Identify which cell holds the provided text, then report its [X, Y] central coordinate. 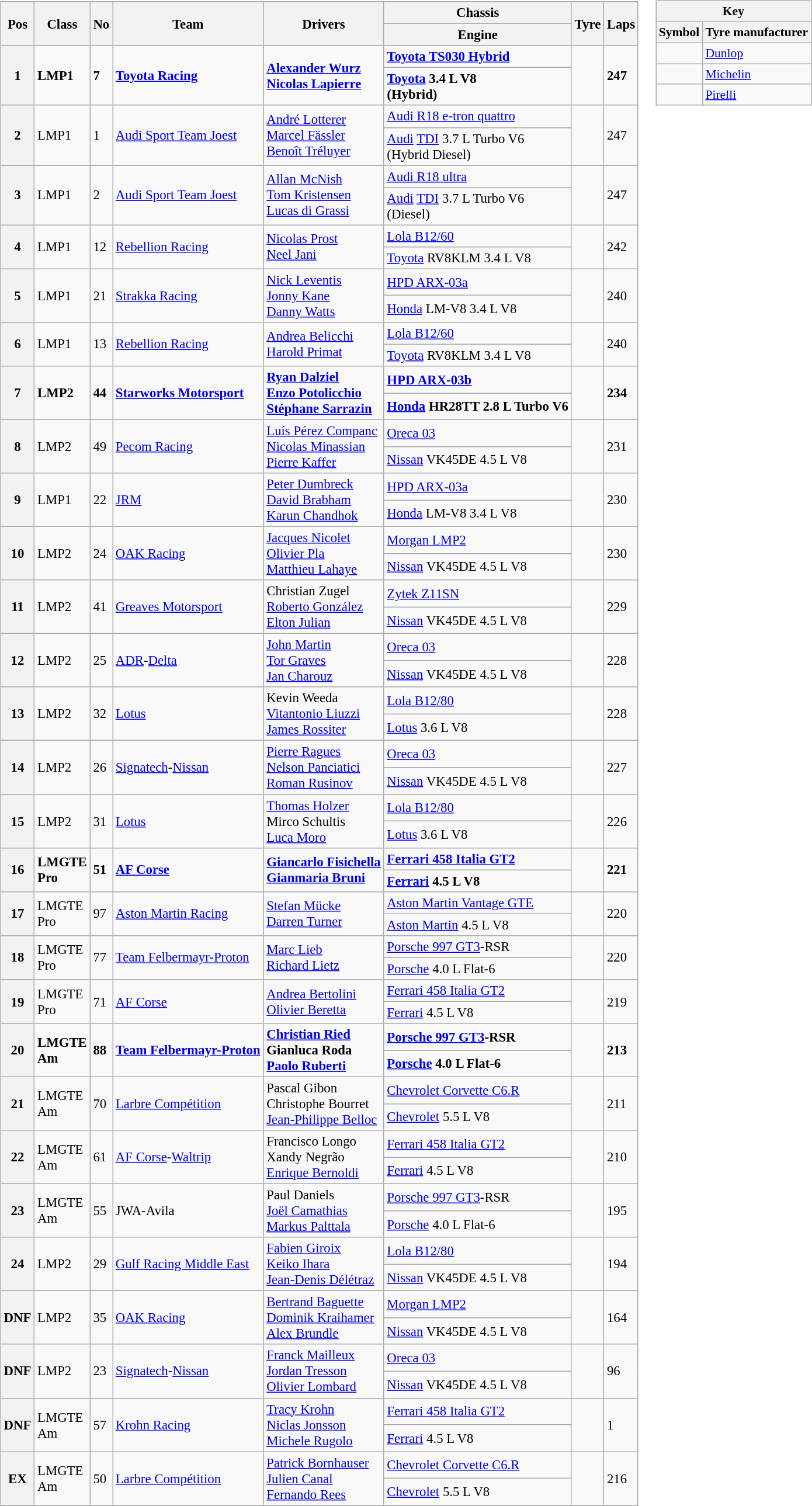
8 [18, 446]
Tyre [588, 23]
227 [622, 768]
Ryan Dalziel Enzo Potolicchio Stéphane Sarrazin [324, 393]
Starworks Motorsport [188, 393]
Thomas Holzer Mirco Schultis Luca Moro [324, 821]
Pierre Ragues Nelson Panciatici Roman Rusinov [324, 768]
Alexander Wurz Nicolas Lapierre [324, 75]
25 [101, 661]
Marc Lieb Richard Lietz [324, 957]
219 [622, 1001]
Jacques Nicolet Olivier Pla Matthieu Lahaye [324, 554]
JWA-Avila [188, 1211]
Key [734, 12]
14 [18, 768]
AF Corse-Waltrip [188, 1157]
Christian Zugel Roberto González Elton Julian [324, 607]
ADR-Delta [188, 661]
57 [101, 1425]
97 [101, 914]
Bertrand Baguette Dominik Kraihamer Alex Brundle [324, 1318]
88 [101, 1050]
JRM [188, 500]
18 [18, 957]
229 [622, 607]
231 [622, 446]
Paul Daniels Joël Camathias Markus Palttala [324, 1211]
164 [622, 1318]
10 [18, 554]
Audi TDI 3.7 L Turbo V6(Hybrid Diesel) [478, 146]
Kevin Weeda Vitantonio Liuzzi James Rossiter [324, 714]
194 [622, 1264]
Aston Martin 4.5 L V8 [478, 925]
Stefan Mücke Darren Turner [324, 914]
Andrea Belicchi Harold Primat [324, 345]
Aston Martin Racing [188, 914]
70 [101, 1104]
226 [622, 821]
3 [18, 195]
Zytek Z11SN [478, 594]
Strakka Racing [188, 296]
HPD ARX-03b [478, 380]
32 [101, 714]
6 [18, 345]
216 [622, 1479]
61 [101, 1157]
96 [622, 1371]
4 [18, 247]
50 [101, 1479]
210 [622, 1157]
55 [101, 1211]
Peter Dumbreck David Brabham Karun Chandhok [324, 500]
17 [18, 914]
9 [18, 500]
Michelin [757, 74]
77 [101, 957]
Team [188, 23]
Pirelli [757, 95]
Aston Martin Vantage GTE [478, 903]
Toyota 3.4 L V8(Hybrid) [478, 86]
Dunlop [757, 53]
Fabien Giroix Keiko Ihara Jean-Denis Délétraz [324, 1264]
Pos [18, 23]
Francisco Longo Xandy Negrão Enrique Bernoldi [324, 1157]
16 [18, 869]
Pascal Gibon Christophe Bourret Jean-Philippe Belloc [324, 1104]
Honda HR28TT 2.8 L Turbo V6 [478, 407]
26 [101, 768]
19 [18, 1001]
234 [622, 393]
Toyota Racing [188, 75]
Greaves Motorsport [188, 607]
Class [62, 23]
20 [18, 1050]
31 [101, 821]
242 [622, 247]
Audi R18 e-tron quattro [478, 116]
35 [101, 1318]
51 [101, 869]
Audi R18 ultra [478, 176]
41 [101, 607]
213 [622, 1050]
John Martin Tor Graves Jan Charouz [324, 661]
Franck Mailleux Jordan Tresson Olivier Lombard [324, 1371]
André Lotterer Marcel Fässler Benoît Tréluyer [324, 135]
Toyota TS030 Hybrid [478, 57]
15 [18, 821]
11 [18, 607]
Symbol [679, 32]
EX [18, 1479]
Tyre manufacturer [757, 32]
195 [622, 1211]
Giancarlo Fisichella Gianmaria Bruni [324, 869]
Patrick Bornhauser Julien Canal Fernando Rees [324, 1479]
71 [101, 1001]
Laps [622, 23]
Andrea Bertolini Olivier Beretta [324, 1001]
Christian Ried Gianluca Roda Paolo Ruberti [324, 1050]
Krohn Racing [188, 1425]
No [101, 23]
221 [622, 869]
Chassis [478, 13]
49 [101, 446]
Tracy Krohn Niclas Jonsson Michele Rugolo [324, 1425]
Engine [478, 35]
Nick Leventis Jonny Kane Danny Watts [324, 296]
44 [101, 393]
Nicolas Prost Neel Jani [324, 247]
29 [101, 1264]
Drivers [324, 23]
Allan McNish Tom Kristensen Lucas di Grassi [324, 195]
Audi TDI 3.7 L Turbo V6(Diesel) [478, 206]
5 [18, 296]
211 [622, 1104]
Pecom Racing [188, 446]
Luís Pérez Companc Nicolas Minassian Pierre Kaffer [324, 446]
Gulf Racing Middle East [188, 1264]
